Extract the [X, Y] coordinate from the center of the cell holding the provided text.  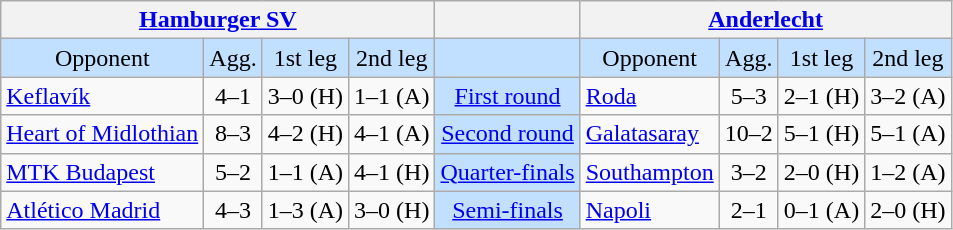
Napoli [650, 210]
5–3 [748, 96]
2–1 (H) [821, 96]
1–2 (A) [908, 172]
Quarter-finals [508, 172]
Keflavík [102, 96]
Anderlecht [766, 20]
4–1 (A) [392, 134]
5–1 (H) [821, 134]
0–1 (A) [821, 210]
Semi-finals [508, 210]
Galatasaray [650, 134]
Atlético Madrid [102, 210]
Second round [508, 134]
8–3 [233, 134]
MTK Budapest [102, 172]
4–3 [233, 210]
Roda [650, 96]
First round [508, 96]
Southampton [650, 172]
5–1 (A) [908, 134]
Hamburger SV [218, 20]
3–2 [748, 172]
1–3 (A) [305, 210]
3–2 (A) [908, 96]
10–2 [748, 134]
Heart of Midlothian [102, 134]
4–1 (H) [392, 172]
4–2 (H) [305, 134]
2–1 [748, 210]
5–2 [233, 172]
4–1 [233, 96]
